Pinpoint the cell where the given text exists, returning its [x, y] midpoint coordinate. 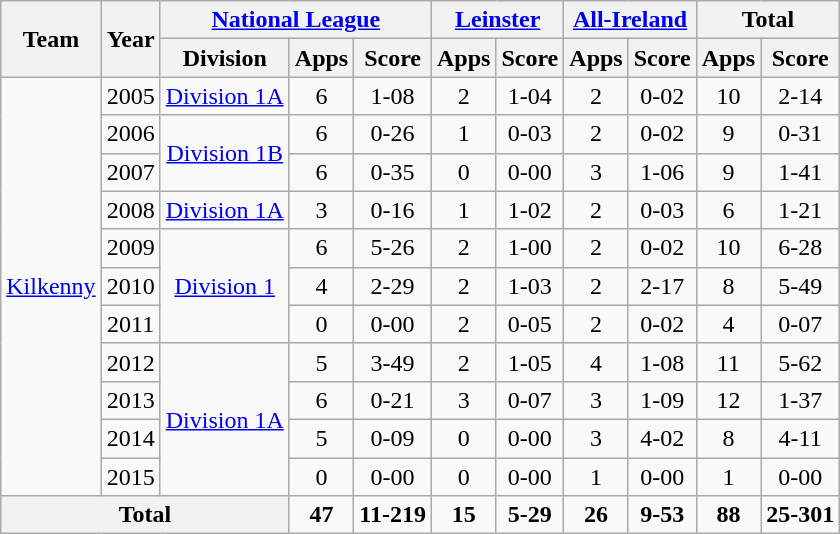
12 [728, 400]
2008 [130, 210]
11-219 [393, 515]
2-14 [800, 96]
2-17 [662, 286]
88 [728, 515]
47 [321, 515]
2-29 [393, 286]
1-05 [530, 362]
2013 [130, 400]
5-62 [800, 362]
26 [596, 515]
0-31 [800, 134]
Team [51, 39]
0-09 [393, 438]
1-37 [800, 400]
2015 [130, 477]
Division 1 [224, 286]
1-06 [662, 172]
1-41 [800, 172]
0-26 [393, 134]
0-35 [393, 172]
4-02 [662, 438]
2006 [130, 134]
0-05 [530, 324]
2014 [130, 438]
Division 1B [224, 153]
6-28 [800, 248]
5-26 [393, 248]
National League [296, 20]
15 [463, 515]
5-29 [530, 515]
1-04 [530, 96]
1-21 [800, 210]
Year [130, 39]
4-11 [800, 438]
11 [728, 362]
2012 [130, 362]
Division [224, 58]
2011 [130, 324]
1-03 [530, 286]
9-53 [662, 515]
Leinster [497, 20]
2010 [130, 286]
1-02 [530, 210]
3-49 [393, 362]
Kilkenny [51, 286]
5-49 [800, 286]
All-Ireland [630, 20]
1-00 [530, 248]
1-09 [662, 400]
2005 [130, 96]
25-301 [800, 515]
0-16 [393, 210]
2009 [130, 248]
0-21 [393, 400]
2007 [130, 172]
